Scan for the cell matching the given text and deliver its (x, y) coordinate at center. 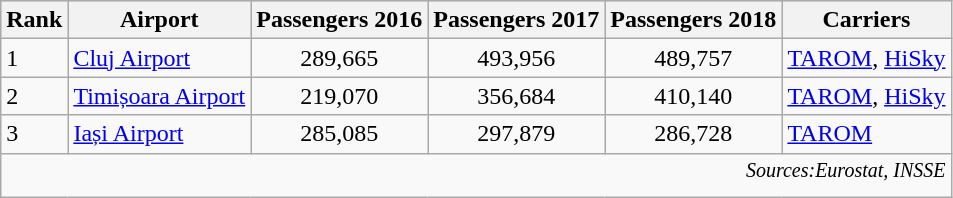
489,757 (694, 58)
Carriers (866, 20)
2 (34, 96)
219,070 (340, 96)
3 (34, 134)
TAROM (866, 134)
Timișoara Airport (160, 96)
286,728 (694, 134)
285,085 (340, 134)
Airport (160, 20)
Passengers 2016 (340, 20)
Cluj Airport (160, 58)
Iași Airport (160, 134)
289,665 (340, 58)
Sources:Eurostat, INSSE (476, 176)
1 (34, 58)
410,140 (694, 96)
Passengers 2017 (516, 20)
Passengers 2018 (694, 20)
Rank (34, 20)
493,956 (516, 58)
356,684 (516, 96)
297,879 (516, 134)
